Identify which cell holds the provided text, then report its [x, y] central coordinate. 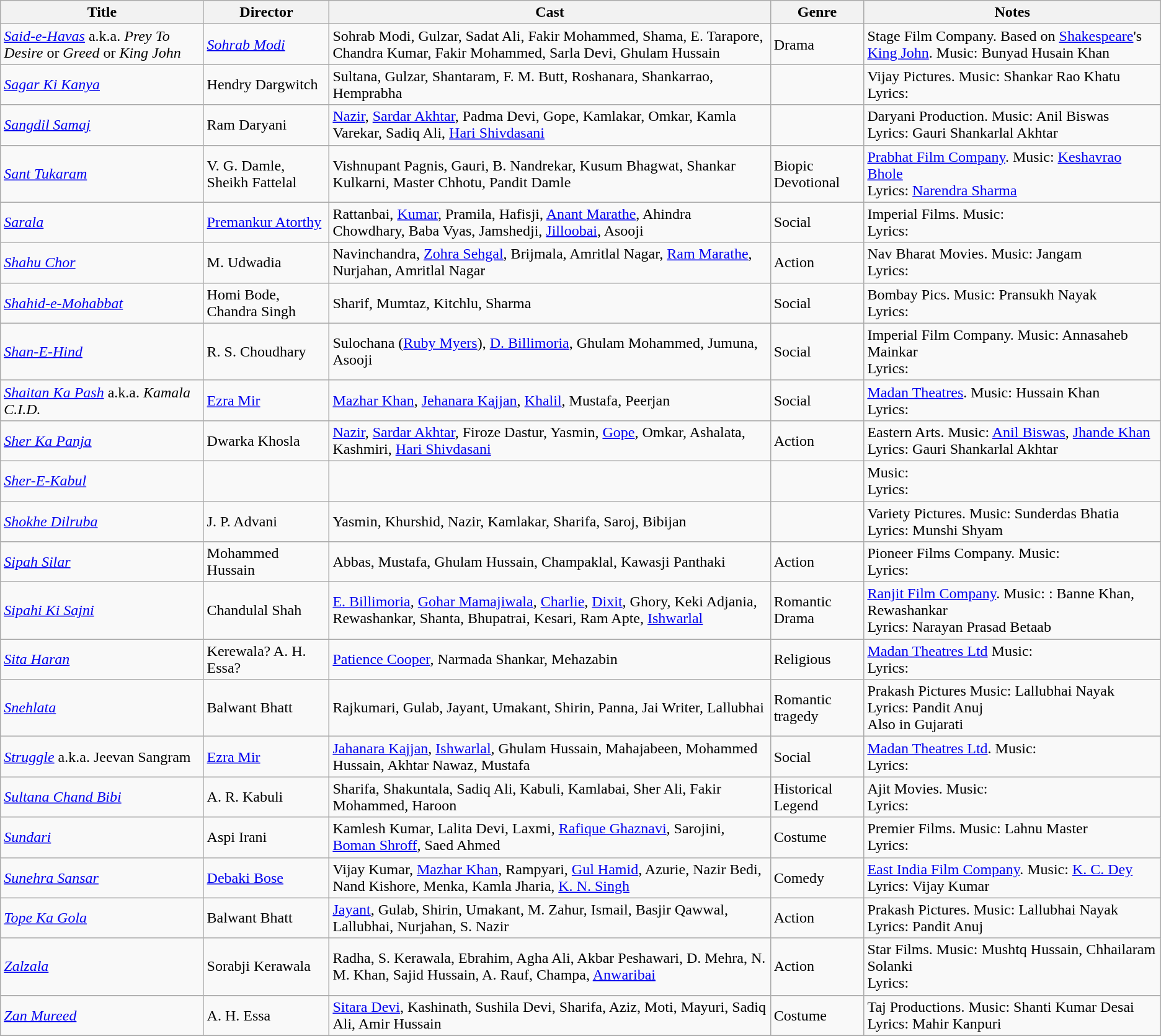
Director [267, 12]
Sundari [102, 837]
Snehlata [102, 708]
Music: Lyrics: [1012, 481]
E. Billimoria, Gohar Mamajiwala, Charlie, Dixit, Ghory, Keki Adjania, Rewashankar, Shanta, Bhupatrai, Kesari, Ram Apte, Ishwarlal [549, 611]
Madan Theatres Ltd Music: Lyrics: [1012, 660]
Notes [1012, 12]
Rajkumari, Gulab, Jayant, Umakant, Shirin, Panna, Jai Writer, Lallubhai [549, 708]
Imperial Film Company. Music: Annasaheb MainkarLyrics: [1012, 352]
Pioneer Films Company. Music: Lyrics: [1012, 562]
Biopic Devotional [817, 174]
Comedy [817, 878]
Prakash Pictures. Music: Lallubhai NayakLyrics: Pandit Anuj [1012, 918]
Sharif, Mumtaz, Kitchlu, Sharma [549, 303]
Sohrab Modi [267, 45]
East India Film Company. Music: K. C. DeyLyrics: Vijay Kumar [1012, 878]
Sharifa, Shakuntala, Sadiq Ali, Kabuli, Kamlabai, Sher Ali, Fakir Mohammed, Haroon [549, 797]
J. P. Advani [267, 521]
Bombay Pics. Music: Pransukh NayakLyrics: [1012, 303]
Debaki Bose [267, 878]
Sunehra Sansar [102, 878]
Ajit Movies. Music: Lyrics: [1012, 797]
Prakash Pictures Music: Lallubhai Nayak Lyrics: Pandit AnujAlso in Gujarati [1012, 708]
Shahid-e-Mohabbat [102, 303]
Aspi Irani [267, 837]
Sohrab Modi, Gulzar, Sadat Ali, Fakir Mohammed, Shama, E. Tarapore, Chandra Kumar, Fakir Mohammed, Sarla Devi, Ghulam Hussain [549, 45]
Chandulal Shah [267, 611]
V. G. Damle, Sheikh Fattelal [267, 174]
Sher-E-Kabul [102, 481]
Tope Ka Gola [102, 918]
A. R. Kabuli [267, 797]
Navinchandra, Zohra Sehgal, Brijmala, Amritlal Nagar, Ram Marathe, Nurjahan, Amritlal Nagar [549, 263]
Premankur Atorthy [267, 222]
Jahanara Kajjan, Ishwarlal, Ghulam Hussain, Mahajabeen, Mohammed Hussain, Akhtar Nawaz, Mustafa [549, 756]
Vijay Pictures. Music: Shankar Rao Khatu Lyrics: [1012, 84]
Jayant, Gulab, Shirin, Umakant, M. Zahur, Ismail, Basjir Qawwal, Lallubhai, Nurjahan, S. Nazir [549, 918]
Shaitan Ka Pash a.k.a. Kamala C.I.D. [102, 401]
Nazir, Sardar Akhtar, Padma Devi, Gope, Kamlakar, Omkar, Kamla Varekar, Sadiq Ali, Hari Shivdasani [549, 125]
Sangdil Samaj [102, 125]
Title [102, 12]
Stage Film Company. Based on Shakespeare's King John. Music: Bunyad Husain Khan [1012, 45]
Daryani Production. Music: Anil BiswasLyrics: Gauri Shankarlal Akhtar [1012, 125]
Patience Cooper, Narmada Shankar, Mehazabin [549, 660]
Abbas, Mustafa, Ghulam Hussain, Champaklal, Kawasji Panthaki [549, 562]
Radha, S. Kerawala, Ebrahim, Agha Ali, Akbar Peshawari, D. Mehra, N. M. Khan, Sajid Hussain, A. Rauf, Champa, Anwaribai [549, 967]
Yasmin, Khurshid, Nazir, Kamlakar, Sharifa, Saroj, Bibijan [549, 521]
Kamlesh Kumar, Lalita Devi, Laxmi, Rafique Ghaznavi, Sarojini, Boman Shroff, Saed Ahmed [549, 837]
Ranjit Film Company. Music: : Banne Khan, RewashankarLyrics: Narayan Prasad Betaab [1012, 611]
Prabhat Film Company. Music: Keshavrao BholeLyrics: Narendra Sharma [1012, 174]
Homi Bode, Chandra Singh [267, 303]
A. H. Essa [267, 1016]
Sipah Silar [102, 562]
Shahu Chor [102, 263]
Struggle a.k.a. Jeevan Sangram [102, 756]
Historical Legend [817, 797]
Romantic Drama [817, 611]
Genre [817, 12]
Eastern Arts. Music: Anil Biswas, Jhande KhanLyrics: Gauri Shankarlal Akhtar [1012, 440]
Madan Theatres. Music: Hussain KhanLyrics: [1012, 401]
Sulochana (Ruby Myers), D. Billimoria, Ghulam Mohammed, Jumuna, Asooji [549, 352]
Hendry Dargwitch [267, 84]
Star Films. Music: Mushtq Hussain, Chhailaram SolankiLyrics: [1012, 967]
Zalzala [102, 967]
Shokhe Dilruba [102, 521]
Imperial Films. Music: Lyrics: [1012, 222]
Nav Bharat Movies. Music: JangamLyrics: [1012, 263]
Ram Daryani [267, 125]
Said-e-Havas a.k.a. Prey To Desire or Greed or King John [102, 45]
Sant Tukaram [102, 174]
Sita Haran [102, 660]
Sagar Ki Kanya [102, 84]
Nazir, Sardar Akhtar, Firoze Dastur, Yasmin, Gope, Omkar, Ashalata, Kashmiri, Hari Shivdasani [549, 440]
R. S. Choudhary [267, 352]
Zan Mureed [102, 1016]
Variety Pictures. Music: Sunderdas BhatiaLyrics: Munshi Shyam [1012, 521]
Kerewala? A. H. Essa? [267, 660]
Religious [817, 660]
Sultana, Gulzar, Shantaram, F. M. Butt, Roshanara, Shankarrao, Hemprabha [549, 84]
Rattanbai, Kumar, Pramila, Hafisji, Anant Marathe, Ahindra Chowdhary, Baba Vyas, Jamshedji, Jilloobai, Asooji [549, 222]
Vishnupant Pagnis, Gauri, B. Nandrekar, Kusum Bhagwat, Shankar Kulkarni, Master Chhotu, Pandit Damle [549, 174]
Sultana Chand Bibi [102, 797]
Sitara Devi, Kashinath, Sushila Devi, Sharifa, Aziz, Moti, Mayuri, Sadiq Ali, Amir Hussain [549, 1016]
Sipahi Ki Sajni [102, 611]
Mohammed Hussain [267, 562]
Drama [817, 45]
Sher Ka Panja [102, 440]
Sorabji Kerawala [267, 967]
Madan Theatres Ltd. Music: Lyrics: [1012, 756]
Cast [549, 12]
Taj Productions. Music: Shanti Kumar DesaiLyrics: Mahir Kanpuri [1012, 1016]
Vijay Kumar, Mazhar Khan, Rampyari, Gul Hamid, Azurie, Nazir Bedi, Nand Kishore, Menka, Kamla Jharia, K. N. Singh [549, 878]
Dwarka Khosla [267, 440]
Mazhar Khan, Jehanara Kajjan, Khalil, Mustafa, Peerjan [549, 401]
Premier Films. Music: Lahnu MasterLyrics: [1012, 837]
Shan-E-Hind [102, 352]
Sarala [102, 222]
Romantic tragedy [817, 708]
M. Udwadia [267, 263]
